Output the (X, Y) coordinate of the center of the cell containing the given text.  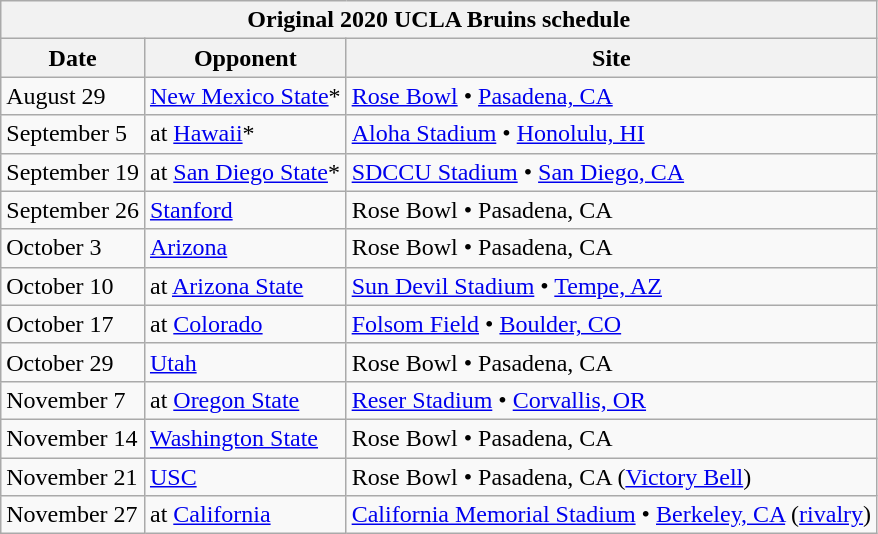
September 5 (73, 134)
September 19 (73, 172)
Utah (245, 362)
New Mexico State* (245, 96)
November 14 (73, 438)
Site (611, 58)
USC (245, 477)
at Hawaii* (245, 134)
September 26 (73, 210)
California Memorial Stadium • Berkeley, CA (rivalry) (611, 515)
Rose Bowl • Pasadena, CA (Victory Bell) (611, 477)
Sun Devil Stadium • Tempe, AZ (611, 286)
at Oregon State (245, 400)
Aloha Stadium • Honolulu, HI (611, 134)
Arizona (245, 248)
Washington State (245, 438)
Folsom Field • Boulder, CO (611, 324)
at Arizona State (245, 286)
October 17 (73, 324)
October 3 (73, 248)
November 21 (73, 477)
at San Diego State* (245, 172)
October 10 (73, 286)
August 29 (73, 96)
at Colorado (245, 324)
Opponent (245, 58)
at California (245, 515)
October 29 (73, 362)
Original 2020 UCLA Bruins schedule (439, 20)
November 27 (73, 515)
November 7 (73, 400)
Date (73, 58)
Stanford (245, 210)
SDCCU Stadium • San Diego, CA (611, 172)
Reser Stadium • Corvallis, OR (611, 400)
